Output the [x, y] coordinate of the center of the cell containing the given text.  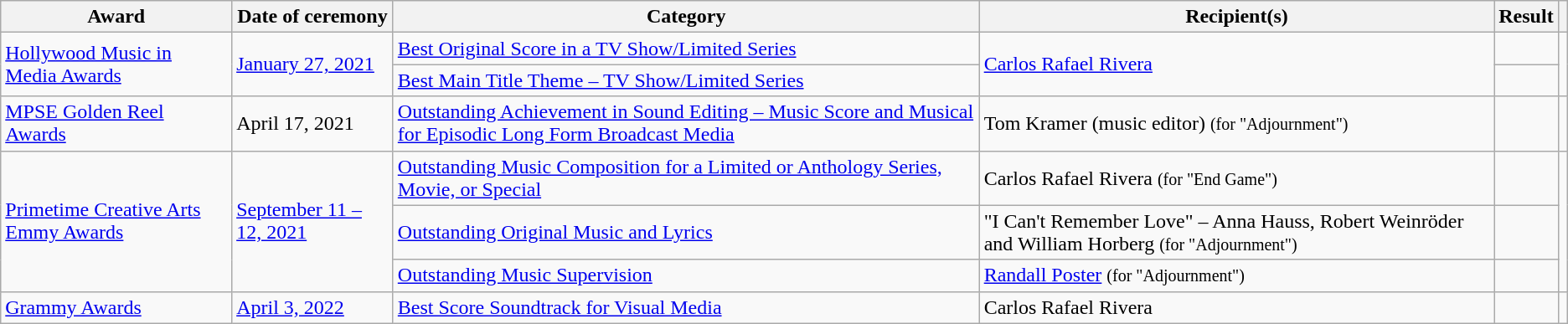
Grammy Awards [116, 307]
MPSE Golden Reel Awards [116, 124]
Category [686, 17]
Recipient(s) [1236, 17]
Result [1526, 17]
January 27, 2021 [313, 64]
April 17, 2021 [313, 124]
"I Can't Remember Love" – Anna Hauss, Robert Weinröder and William Horberg (for "Adjournment") [1236, 233]
Randall Poster (for "Adjournment") [1236, 275]
Carlos Rafael Rivera (for "End Game") [1236, 177]
Outstanding Achievement in Sound Editing – Music Score and Musical for Episodic Long Form Broadcast Media [686, 124]
Best Main Title Theme – TV Show/Limited Series [686, 80]
April 3, 2022 [313, 307]
Outstanding Music Composition for a Limited or Anthology Series, Movie, or Special [686, 177]
Tom Kramer (music editor) (for "Adjournment") [1236, 124]
Best Original Score in a TV Show/Limited Series [686, 49]
Outstanding Music Supervision [686, 275]
Award [116, 17]
Primetime Creative Arts Emmy Awards [116, 221]
Hollywood Music in Media Awards [116, 64]
September 11 – 12, 2021 [313, 221]
Best Score Soundtrack for Visual Media [686, 307]
Date of ceremony [313, 17]
Outstanding Original Music and Lyrics [686, 233]
